Search for the cell housing the specified text and yield its (x, y) center coordinate. 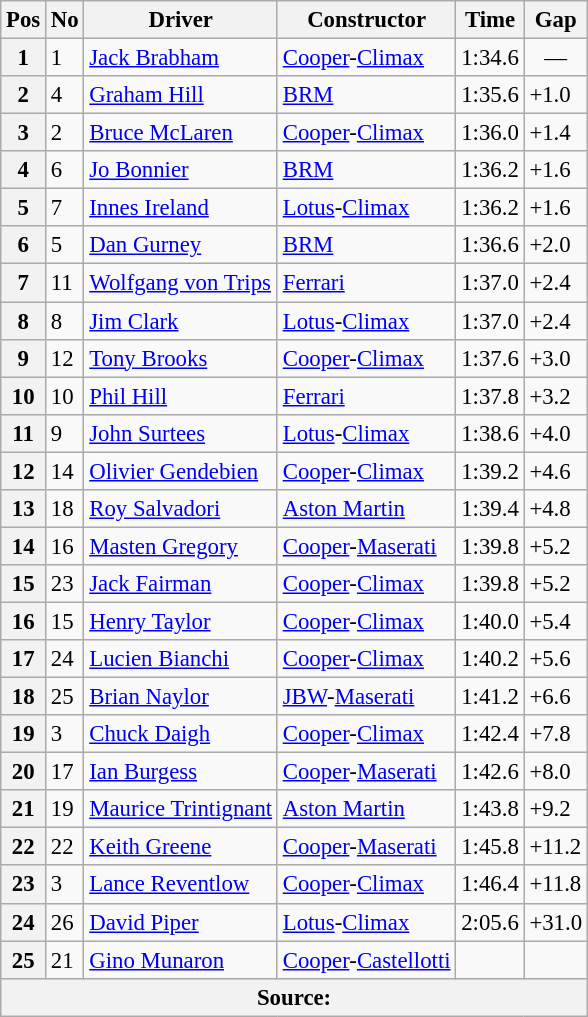
Innes Ireland (180, 208)
1:40.2 (490, 659)
David Piper (180, 922)
Maurice Trintignant (180, 809)
1:39.2 (490, 471)
+4.6 (556, 471)
+4.8 (556, 509)
+11.2 (556, 847)
+2.0 (556, 245)
Lucien Bianchi (180, 659)
1:37.6 (490, 358)
+9.2 (556, 809)
13 (24, 509)
+11.8 (556, 885)
Time (490, 20)
Bruce McLaren (180, 133)
Source: (294, 997)
+4.0 (556, 433)
1:34.6 (490, 58)
+7.8 (556, 734)
26 (65, 922)
1:46.4 (490, 885)
Roy Salvadori (180, 509)
John Surtees (180, 433)
1:42.6 (490, 772)
Masten Gregory (180, 546)
Dan Gurney (180, 245)
Gap (556, 20)
Driver (180, 20)
1:36.6 (490, 245)
1:43.8 (490, 809)
+3.2 (556, 396)
Pos (24, 20)
No (65, 20)
1:42.4 (490, 734)
1:45.8 (490, 847)
1:36.0 (490, 133)
Tony Brooks (180, 358)
+3.0 (556, 358)
Gino Munaron (180, 960)
1:35.6 (490, 95)
Cooper-Castellotti (366, 960)
1:40.0 (490, 621)
Jack Brabham (180, 58)
1:41.2 (490, 697)
Olivier Gendebien (180, 471)
2:05.6 (490, 922)
Jack Fairman (180, 584)
1:37.8 (490, 396)
+8.0 (556, 772)
Ian Burgess (180, 772)
Constructor (366, 20)
Brian Naylor (180, 697)
JBW-Maserati (366, 697)
Chuck Daigh (180, 734)
— (556, 58)
Graham Hill (180, 95)
Phil Hill (180, 396)
1:38.6 (490, 433)
+1.4 (556, 133)
Wolfgang von Trips (180, 283)
+5.6 (556, 659)
Jo Bonnier (180, 170)
Lance Reventlow (180, 885)
Keith Greene (180, 847)
+31.0 (556, 922)
Jim Clark (180, 321)
+1.0 (556, 95)
+6.6 (556, 697)
20 (24, 772)
1:39.4 (490, 509)
Henry Taylor (180, 621)
+5.4 (556, 621)
